Output the [x, y] coordinate of the center of the cell containing the given text.  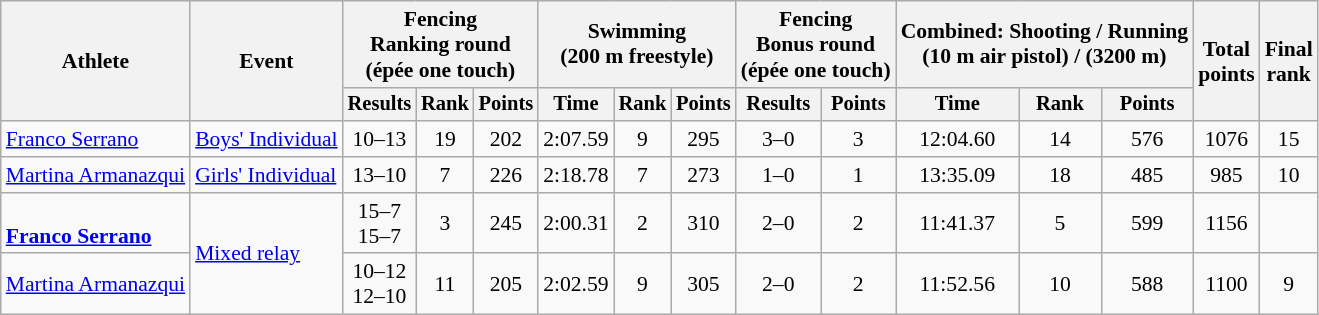
1076 [1226, 139]
576 [1147, 139]
11:41.37 [958, 224]
10–1212–10 [380, 284]
985 [1226, 175]
Mixed relay [266, 254]
3–0 [778, 139]
Finalrank [1289, 61]
Athlete [96, 61]
11 [445, 284]
13–10 [380, 175]
14 [1060, 139]
11:52.56 [958, 284]
Event [266, 61]
18 [1060, 175]
Girls' Individual [266, 175]
19 [445, 139]
5 [1060, 224]
1 [858, 175]
305 [703, 284]
2:00.31 [576, 224]
15 [1289, 139]
15–715–7 [380, 224]
FencingBonus round(épée one touch) [816, 44]
1156 [1226, 224]
273 [703, 175]
588 [1147, 284]
295 [703, 139]
226 [506, 175]
1–0 [778, 175]
599 [1147, 224]
Totalpoints [1226, 61]
2:07.59 [576, 139]
2:02.59 [576, 284]
FencingRanking round(épée one touch) [441, 44]
1100 [1226, 284]
245 [506, 224]
13:35.09 [958, 175]
2:18.78 [576, 175]
Combined: Shooting / Running(10 m air pistol) / (3200 m) [1044, 44]
Boys' Individual [266, 139]
Swimming(200 m freestyle) [636, 44]
485 [1147, 175]
310 [703, 224]
10–13 [380, 139]
202 [506, 139]
205 [506, 284]
12:04.60 [958, 139]
